Locate the cell with the specified text and output its (X, Y) center coordinate. 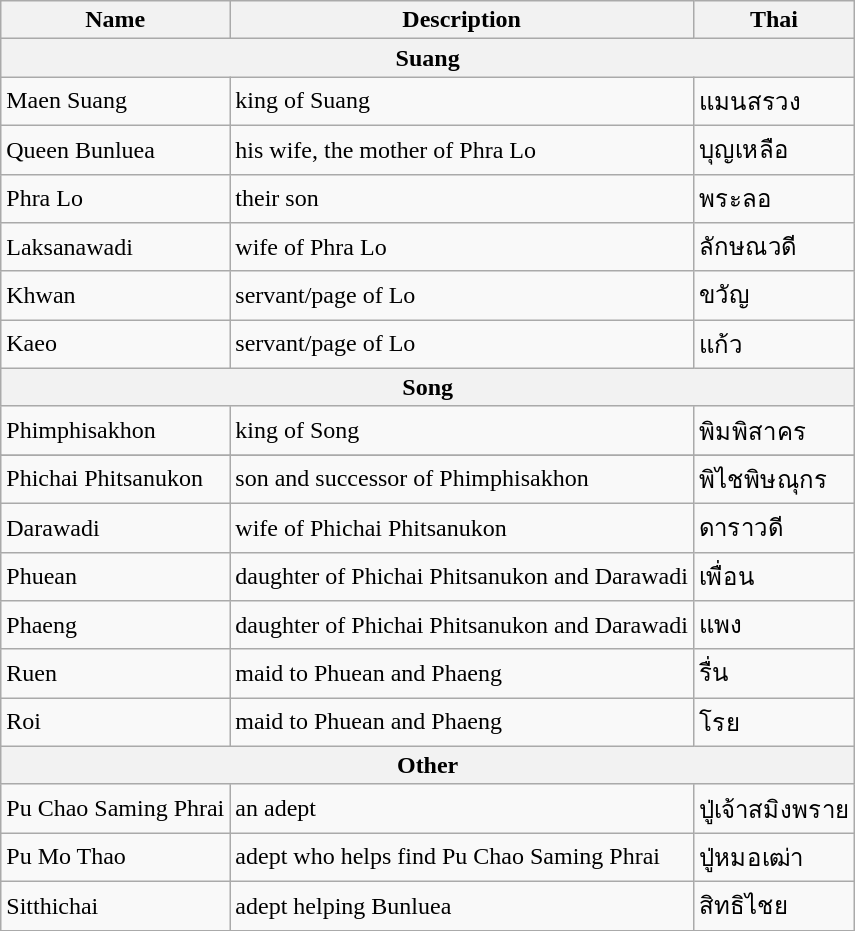
Darawadi (116, 528)
son and successor of Phimphisakhon (462, 480)
adept helping Bunluea (462, 906)
Kaeo (116, 344)
wife of Phra Lo (462, 248)
Phuean (116, 576)
king of Song (462, 430)
สิทธิไชย (774, 906)
Suang (428, 58)
พิมพิสาคร (774, 430)
his wife, the mother of Phra Lo (462, 150)
Ruen (116, 674)
ปู่เจ้าสมิงพราย (774, 808)
Phra Lo (116, 198)
Roi (116, 722)
adept who helps find Pu Chao Saming Phrai (462, 858)
Phaeng (116, 626)
king of Suang (462, 102)
an adept (462, 808)
แพง (774, 626)
บุญเหลือ (774, 150)
Phichai Phitsanukon (116, 480)
Maen Suang (116, 102)
Sitthichai (116, 906)
Description (462, 20)
Other (428, 765)
Pu Chao Saming Phrai (116, 808)
Song (428, 387)
ลักษณวดี (774, 248)
ปู่หมอเฒ่า (774, 858)
พระลอ (774, 198)
wife of Phichai Phitsanukon (462, 528)
แก้ว (774, 344)
Pu Mo Thao (116, 858)
Name (116, 20)
ขวัญ (774, 296)
their son (462, 198)
พิไชพิษณุกร (774, 480)
Thai (774, 20)
Queen Bunluea (116, 150)
เพื่อน (774, 576)
รื่น (774, 674)
Khwan (116, 296)
โรย (774, 722)
Laksanawadi (116, 248)
แมนสรวง (774, 102)
Phimphisakhon (116, 430)
ดาราวดี (774, 528)
